Identify which cell holds the provided text, then report its [X, Y] central coordinate. 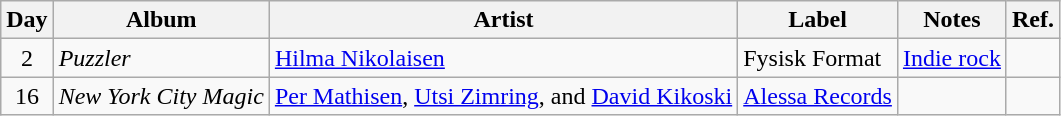
Hilma Nikolaisen [503, 58]
Per Mathisen, Utsi Zimring, and David Kikoski [503, 96]
Alessa Records [818, 96]
Label [818, 20]
Artist [503, 20]
Notes [952, 20]
2 [27, 58]
Puzzler [161, 58]
Fysisk Format [818, 58]
16 [27, 96]
Day [27, 20]
Ref. [1032, 20]
Album [161, 20]
New York City Magic [161, 96]
Indie rock [952, 58]
